Pinpoint the cell where the given text exists, returning its (x, y) midpoint coordinate. 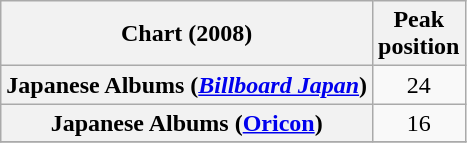
16 (419, 123)
Japanese Albums (Billboard Japan) (187, 85)
24 (419, 85)
Chart (2008) (187, 34)
Peakposition (419, 34)
Japanese Albums (Oricon) (187, 123)
